Pinpoint the cell where the given text exists, returning its (x, y) midpoint coordinate. 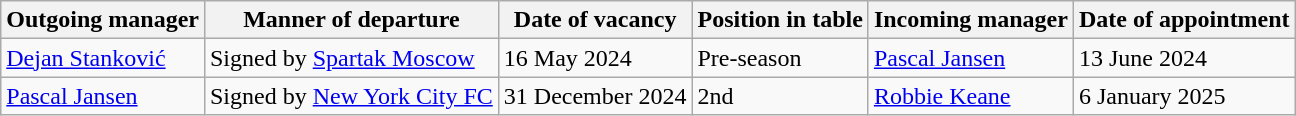
Signed by Spartak Moscow (351, 58)
Signed by New York City FC (351, 96)
Incoming manager (970, 20)
Position in table (780, 20)
31 December 2024 (595, 96)
2nd (780, 96)
6 January 2025 (1184, 96)
Dejan Stanković (103, 58)
16 May 2024 (595, 58)
Date of vacancy (595, 20)
Outgoing manager (103, 20)
Date of appointment (1184, 20)
Robbie Keane (970, 96)
13 June 2024 (1184, 58)
Manner of departure (351, 20)
Pre-season (780, 58)
